Find where the given text appears and provide that cell's center as [X, Y] coordinate. 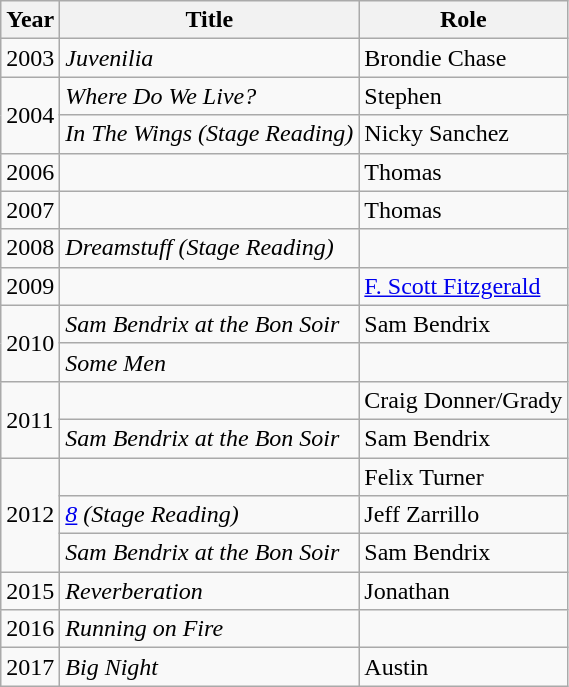
Austin [464, 667]
Where Do We Live? [210, 96]
Some Men [210, 362]
Role [464, 20]
2009 [30, 286]
Reverberation [210, 591]
2007 [30, 210]
2011 [30, 419]
Year [30, 20]
Nicky Sanchez [464, 134]
2008 [30, 248]
2010 [30, 343]
2012 [30, 515]
Jonathan [464, 591]
2006 [30, 172]
8 (Stage Reading) [210, 515]
Dreamstuff (Stage Reading) [210, 248]
Stephen [464, 96]
Jeff Zarrillo [464, 515]
Title [210, 20]
2016 [30, 629]
Felix Turner [464, 477]
2003 [30, 58]
2015 [30, 591]
Brondie Chase [464, 58]
2017 [30, 667]
In The Wings (Stage Reading) [210, 134]
Craig Donner/Grady [464, 400]
F. Scott Fitzgerald [464, 286]
Juvenilia [210, 58]
Big Night [210, 667]
Running on Fire [210, 629]
2004 [30, 115]
